Output the (x, y) coordinate of the center of the cell containing the given text.  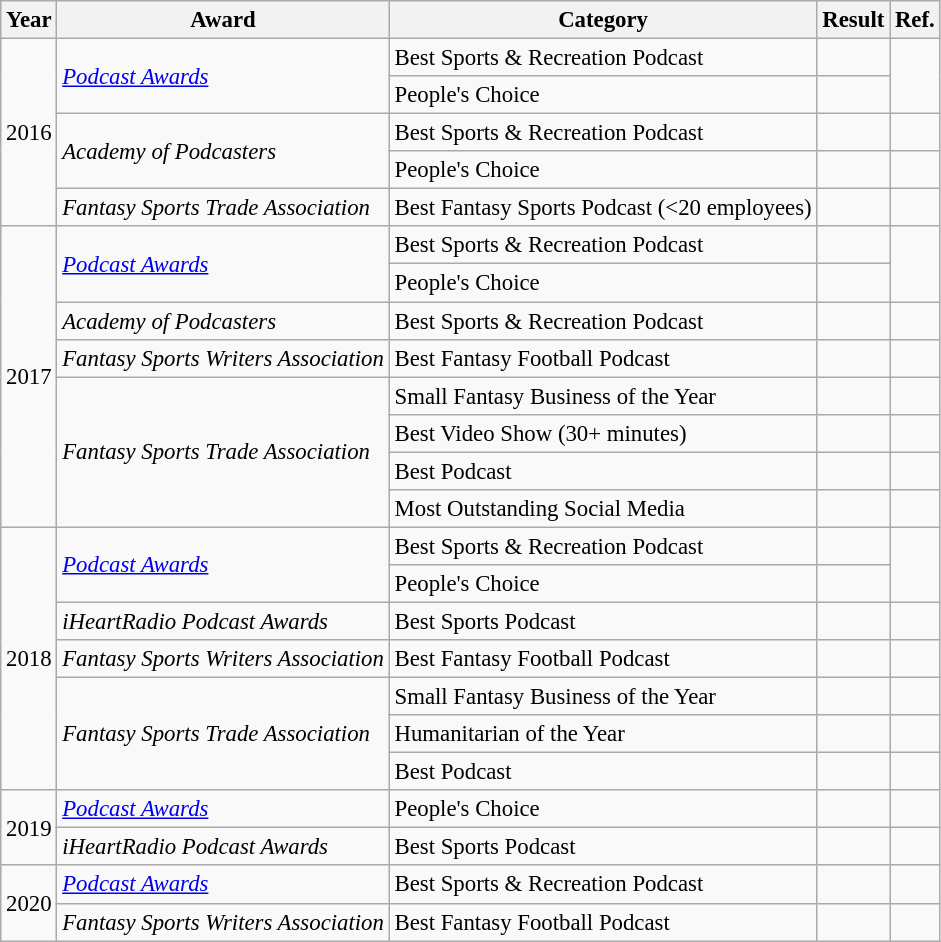
Humanitarian of the Year (603, 734)
Year (29, 20)
2017 (29, 376)
2018 (29, 658)
Award (223, 20)
Result (854, 20)
Best Video Show (30+ minutes) (603, 433)
2020 (29, 904)
Most Outstanding Social Media (603, 509)
2019 (29, 828)
Category (603, 20)
2016 (29, 133)
Ref. (915, 20)
Best Fantasy Sports Podcast (<20 employees) (603, 208)
